Return the [x, y] coordinate for the center point of the cell that contains the specified text.  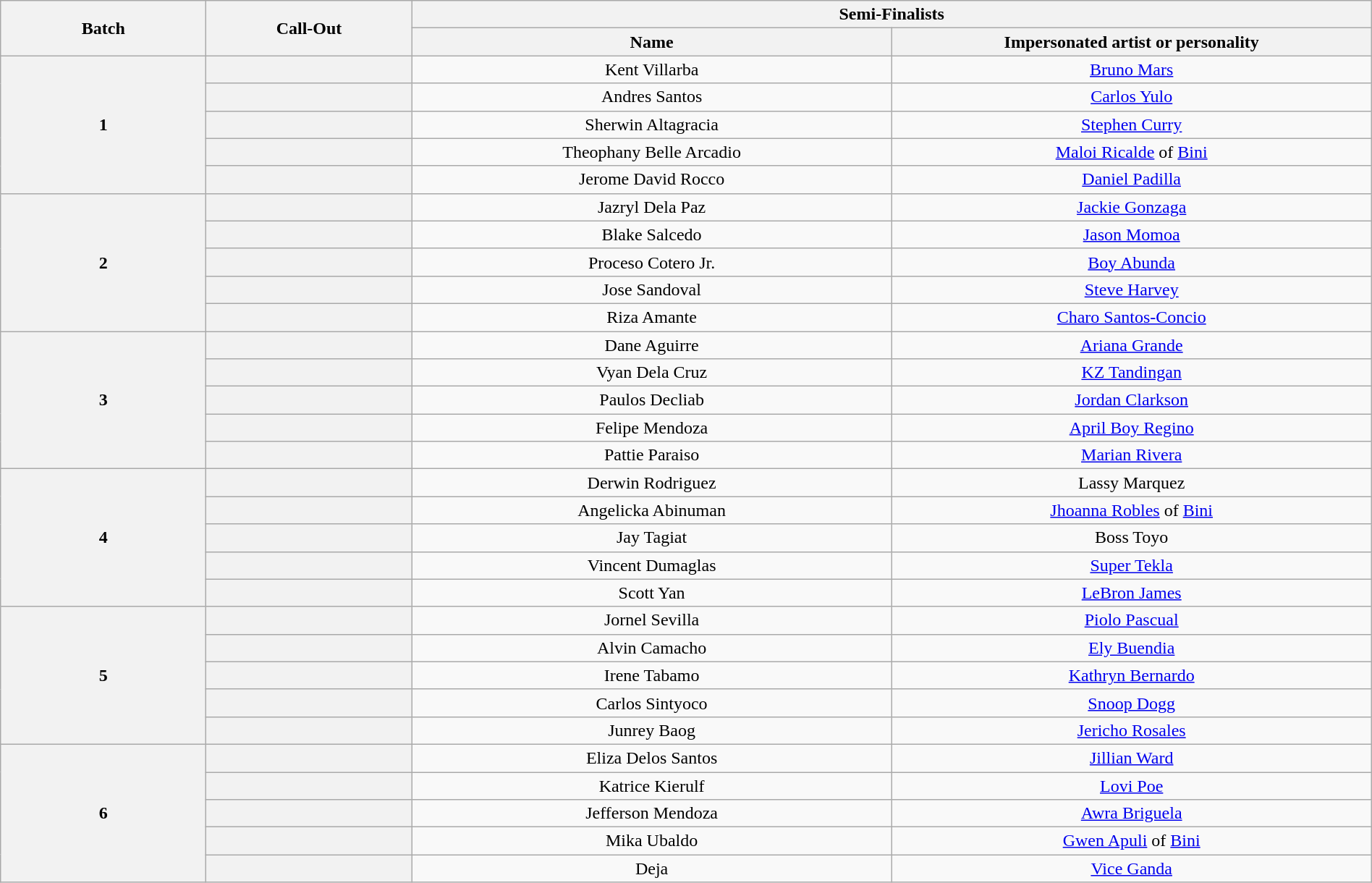
Piolo Pascual [1132, 620]
Blake Salcedo [651, 235]
Kathryn Bernardo [1132, 675]
5 [103, 675]
Pattie Paraiso [651, 455]
Semi-Finalists [892, 14]
Angelicka Abinuman [651, 510]
Junrey Baog [651, 730]
Scott Yan [651, 593]
Alvin Camacho [651, 648]
Derwin Rodriguez [651, 483]
Jazryl Dela Paz [651, 207]
Daniel Padilla [1132, 179]
Proceso Cotero Jr. [651, 262]
Deja [651, 869]
Ely Buendia [1132, 648]
Jordan Clarkson [1132, 400]
1 [103, 124]
Jillian Ward [1132, 758]
Name [651, 42]
Lassy Marquez [1132, 483]
Awra Briguela [1132, 814]
Kent Villarba [651, 69]
KZ Tandingan [1132, 373]
Steve Harvey [1132, 290]
Riza Amante [651, 317]
Jericho Rosales [1132, 730]
Jason Momoa [1132, 235]
Maloi Ricalde of Bini [1132, 152]
April Boy Regino [1132, 428]
Dane Aguirre [651, 345]
Batch [103, 28]
Ariana Grande [1132, 345]
Snoop Dogg [1132, 703]
Carlos Sintyoco [651, 703]
Lovi Poe [1132, 785]
Eliza Delos Santos [651, 758]
Carlos Yulo [1132, 97]
Jhoanna Robles of Bini [1132, 510]
Super Tekla [1132, 565]
Vice Ganda [1132, 869]
Mika Ubaldo [651, 841]
Jornel Sevilla [651, 620]
Charo Santos-Concio [1132, 317]
Jackie Gonzaga [1132, 207]
Gwen Apuli of Bini [1132, 841]
Katrice Kierulf [651, 785]
Impersonated artist or personality [1132, 42]
6 [103, 813]
Jerome David Rocco [651, 179]
2 [103, 262]
Felipe Mendoza [651, 428]
Sherwin Altagracia [651, 124]
Boss Toyo [1132, 538]
Jay Tagiat [651, 538]
Andres Santos [651, 97]
Stephen Curry [1132, 124]
Irene Tabamo [651, 675]
Call-Out [309, 28]
3 [103, 400]
Marian Rivera [1132, 455]
Bruno Mars [1132, 69]
4 [103, 538]
Boy Abunda [1132, 262]
Jose Sandoval [651, 290]
Theophany Belle Arcadio [651, 152]
LeBron James [1132, 593]
Paulos Decliab [651, 400]
Jefferson Mendoza [651, 814]
Vyan Dela Cruz [651, 373]
Vincent Dumaglas [651, 565]
